Scan for the cell matching the given text and deliver its [x, y] coordinate at center. 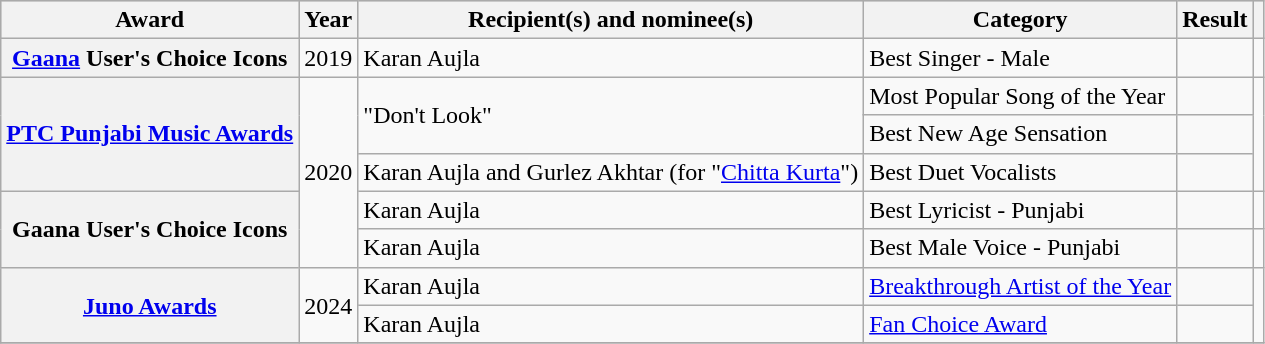
Best Singer - Male [1020, 58]
Fan Choice Award [1020, 324]
Year [328, 20]
Juno Awards [150, 305]
Most Popular Song of the Year [1020, 96]
Best Lyricist - Punjabi [1020, 210]
Result [1215, 20]
Category [1020, 20]
"Don't Look" [611, 115]
Best Duet Vocalists [1020, 172]
Best New Age Sensation [1020, 134]
Recipient(s) and nominee(s) [611, 20]
Karan Aujla and Gurlez Akhtar (for "Chitta Kurta") [611, 172]
PTC Punjabi Music Awards [150, 134]
2024 [328, 305]
Breakthrough Artist of the Year [1020, 286]
2020 [328, 172]
Award [150, 20]
Best Male Voice - Punjabi [1020, 248]
2019 [328, 58]
